Find where the given text appears and provide that cell's center as (x, y) coordinate. 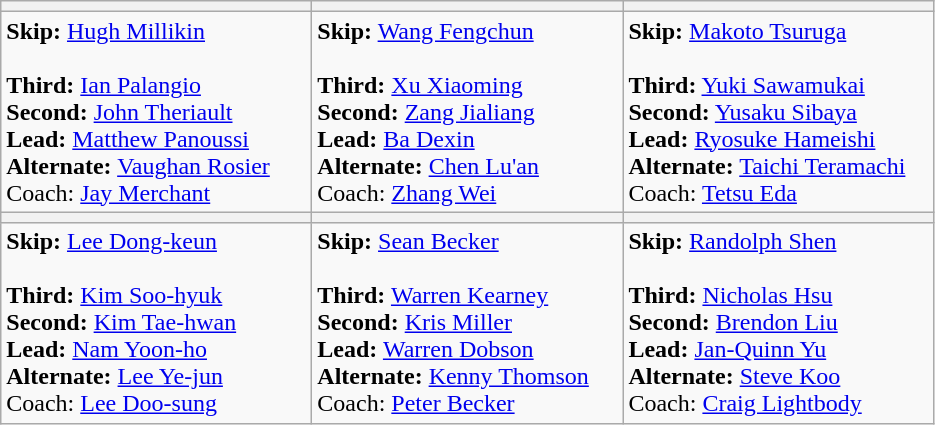
Skip: Hugh Millikin Third: Ian Palangio Second: John Theriault Lead: Matthew Panoussi Alternate: Vaughan Rosier Coach: Jay Merchant (156, 112)
Skip: Wang Fengchun Third: Xu Xiaoming Second: Zang Jialiang Lead: Ba Dexin Alternate: Chen Lu'an Coach: Zhang Wei (468, 112)
Skip: Randolph Shen Third: Nicholas Hsu Second: Brendon Liu Lead: Jan-Quinn Yu Alternate: Steve Koo Coach: Craig Lightbody (778, 323)
Skip: Makoto Tsuruga Third: Yuki Sawamukai Second: Yusaku Sibaya Lead: Ryosuke Hameishi Alternate: Taichi Teramachi Coach: Tetsu Eda (778, 112)
Skip: Sean Becker Third: Warren Kearney Second: Kris Miller Lead: Warren Dobson Alternate: Kenny Thomson Coach: Peter Becker (468, 323)
Skip: Lee Dong-keun Third: Kim Soo-hyuk Second: Kim Tae-hwan Lead: Nam Yoon-ho Alternate: Lee Ye-jun Coach: Lee Doo-sung (156, 323)
